Search for the cell housing the specified text and yield its [x, y] center coordinate. 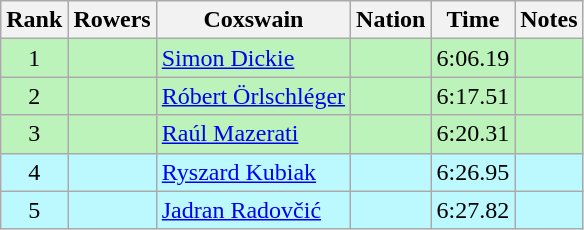
6:20.31 [473, 134]
Simon Dickie [253, 58]
3 [34, 134]
Jadran Radovčić [253, 210]
Rank [34, 20]
Notes [549, 20]
6:26.95 [473, 172]
Rowers [112, 20]
Coxswain [253, 20]
6:06.19 [473, 58]
6:17.51 [473, 96]
Ryszard Kubiak [253, 172]
Róbert Örlschléger [253, 96]
4 [34, 172]
5 [34, 210]
6:27.82 [473, 210]
2 [34, 96]
Time [473, 20]
Nation [391, 20]
Raúl Mazerati [253, 134]
1 [34, 58]
